For the text-containing cell, return its midpoint in (X, Y) coordinate format. 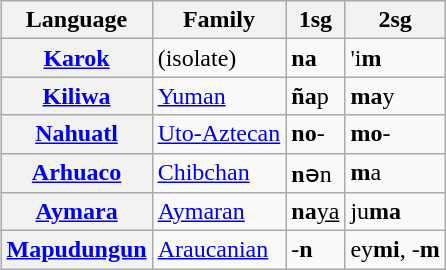
Chibchan (219, 173)
Uto-Aztecan (219, 134)
Aymara (76, 212)
2sg (395, 20)
nən (316, 173)
juma (395, 212)
Language (76, 20)
Arhuaco (76, 173)
naya (316, 212)
Family (219, 20)
ñap (316, 96)
Mapudungun (76, 250)
mo- (395, 134)
Kiliwa (76, 96)
Karok (76, 58)
Araucanian (219, 250)
'im (395, 58)
1sg (316, 20)
(isolate) (219, 58)
Yuman (219, 96)
may (395, 96)
ma (395, 173)
-n (316, 250)
no- (316, 134)
Aymaran (219, 212)
Nahuatl (76, 134)
na (316, 58)
eymi, -m (395, 250)
